For the text-containing cell, return its midpoint in (x, y) coordinate format. 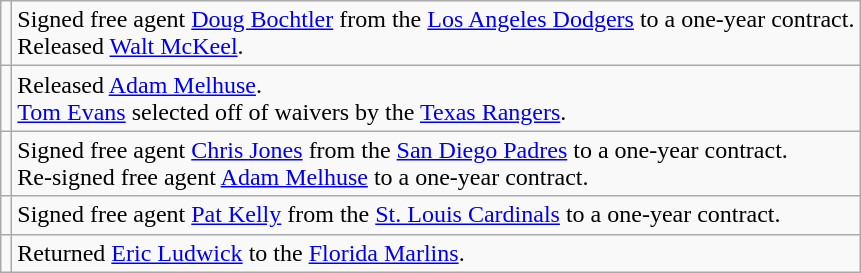
Signed free agent Doug Bochtler from the Los Angeles Dodgers to a one-year contract. Released Walt McKeel. (436, 34)
Signed free agent Pat Kelly from the St. Louis Cardinals to a one-year contract. (436, 215)
Signed free agent Chris Jones from the San Diego Padres to a one-year contract. Re-signed free agent Adam Melhuse to a one-year contract. (436, 164)
Released Adam Melhuse. Tom Evans selected off of waivers by the Texas Rangers. (436, 98)
Returned Eric Ludwick to the Florida Marlins. (436, 253)
